Provide the (X, Y) coordinate of the cell's center where the given text is located.  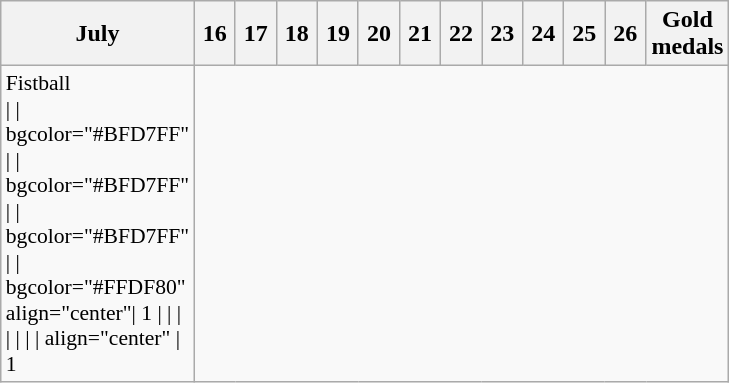
23 (502, 34)
Gold medals (688, 34)
22 (462, 34)
17 (256, 34)
20 (378, 34)
18 (296, 34)
26 (626, 34)
Fistball| | bgcolor="#BFD7FF" | | bgcolor="#BFD7FF" | | bgcolor="#BFD7FF" | | bgcolor="#FFDF80" align="center"| 1 | | | | | | | align="center" | 1 (98, 224)
21 (420, 34)
July (98, 34)
16 (214, 34)
25 (584, 34)
19 (338, 34)
24 (544, 34)
